Output the [x, y] coordinate of the center of the cell containing the given text.  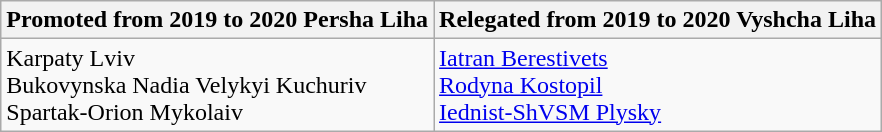
Iatran Berestivets Rodyna KostopilIednist-ShVSM Plysky [658, 85]
Promoted from 2019 to 2020 Persha Liha [218, 20]
Relegated from 2019 to 2020 Vyshcha Liha [658, 20]
Karpaty LvivBukovynska Nadia Velykyi KuchurivSpartak-Orion Mykolaiv [218, 85]
